Find where the given text appears and provide that cell's center as [X, Y] coordinate. 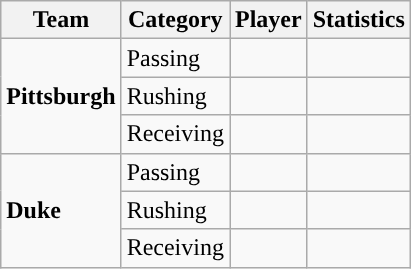
Team [61, 20]
Player [269, 20]
Pittsburgh [61, 96]
Duke [61, 210]
Category [175, 20]
Statistics [358, 20]
